Detect which cell encompasses the target text, then output its (x, y) center coordinate. 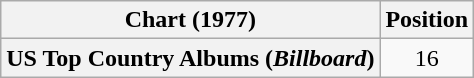
Position (427, 20)
US Top Country Albums (Billboard) (190, 58)
Chart (1977) (190, 20)
16 (427, 58)
